Search for the cell housing the specified text and yield its [X, Y] center coordinate. 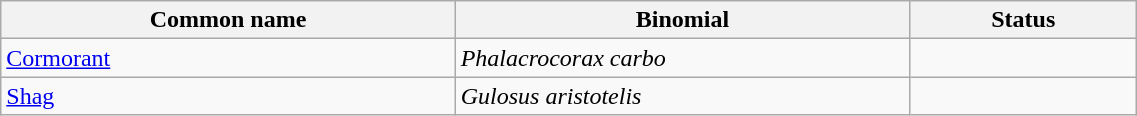
Gulosus aristotelis [682, 96]
Shag [228, 96]
Phalacrocorax carbo [682, 58]
Status [1024, 20]
Binomial [682, 20]
Cormorant [228, 58]
Common name [228, 20]
